Return the (x, y) coordinate for the center point of the cell that contains the specified text.  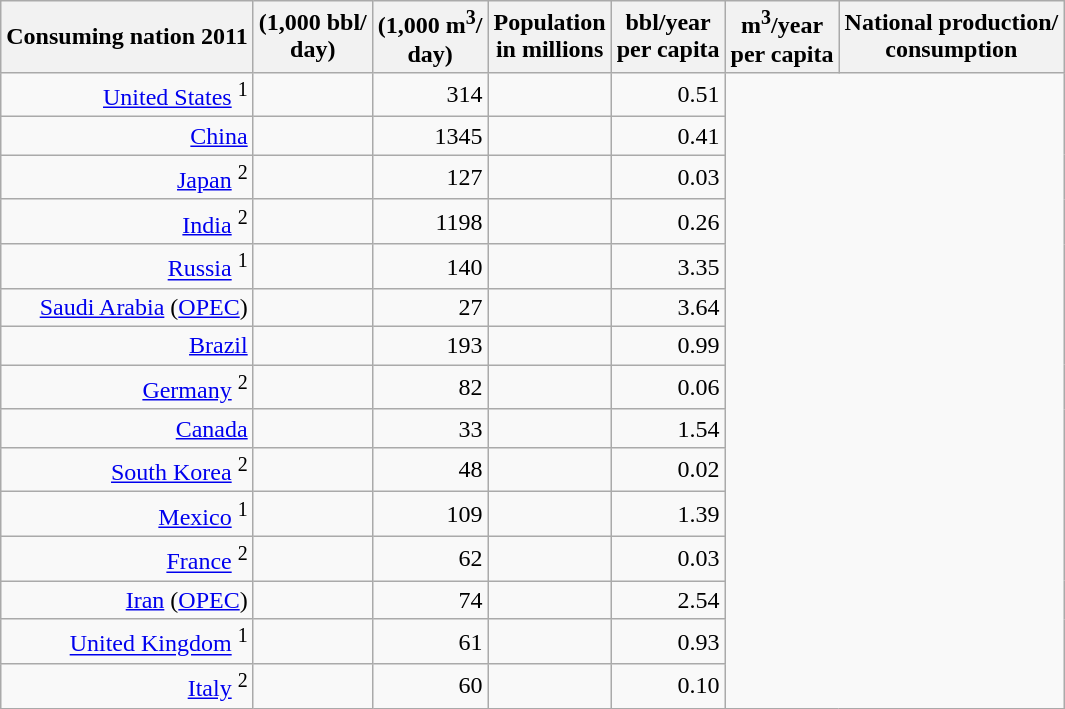
0.99 (668, 346)
193 (430, 346)
3.35 (668, 266)
bbl/yearper capita (668, 37)
0.93 (668, 642)
127 (430, 178)
1198 (430, 222)
82 (430, 388)
1.39 (668, 514)
48 (430, 470)
33 (430, 428)
United States 1 (127, 94)
74 (430, 600)
0.10 (668, 686)
27 (430, 308)
m3/yearper capita (782, 37)
62 (430, 558)
Germany 2 (127, 388)
0.06 (668, 388)
3.64 (668, 308)
Canada (127, 428)
0.26 (668, 222)
Russia 1 (127, 266)
0.51 (668, 94)
Japan 2 (127, 178)
(1,000 m3/day) (430, 37)
Iran (OPEC) (127, 600)
France 2 (127, 558)
140 (430, 266)
Mexico 1 (127, 514)
1345 (430, 136)
Brazil (127, 346)
1.54 (668, 428)
South Korea 2 (127, 470)
0.41 (668, 136)
United Kingdom 1 (127, 642)
Consuming nation 2011 (127, 37)
0.02 (668, 470)
61 (430, 642)
Italy 2 (127, 686)
Saudi Arabia (OPEC) (127, 308)
(1,000 bbl/day) (312, 37)
China (127, 136)
National production/consumption (952, 37)
India 2 (127, 222)
2.54 (668, 600)
109 (430, 514)
Populationin millions (550, 37)
60 (430, 686)
314 (430, 94)
